Identify which cell holds the provided text, then report its (x, y) central coordinate. 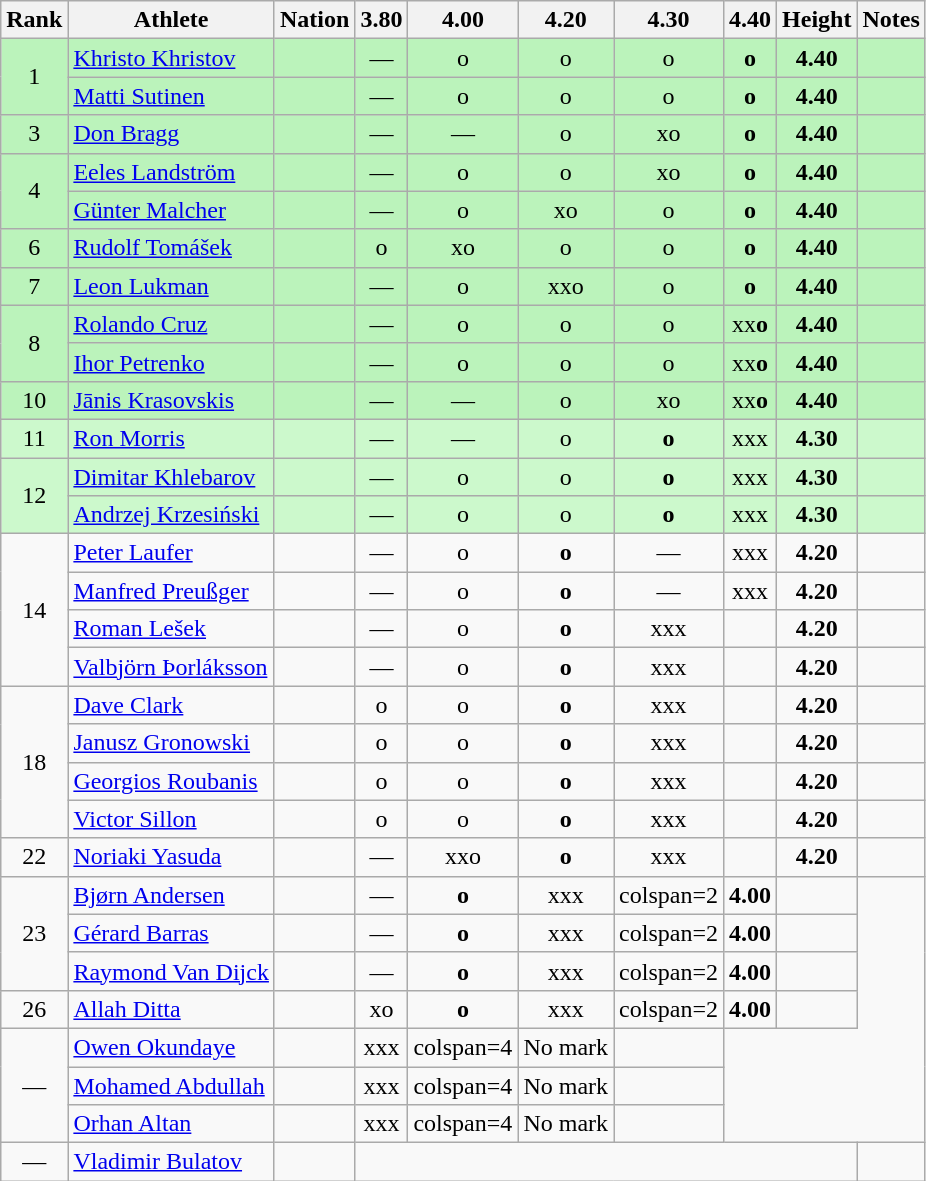
Gérard Barras (172, 933)
Rank (34, 20)
Rudolf Tomášek (172, 248)
14 (34, 610)
Dimitar Khlebarov (172, 477)
Athlete (172, 20)
3.80 (382, 20)
11 (34, 438)
1 (34, 77)
Jānis Krasovskis (172, 400)
8 (34, 343)
Owen Okundaye (172, 1047)
Janusz Gronowski (172, 743)
Roman Lešek (172, 629)
Khristo Khristov (172, 58)
18 (34, 762)
Ihor Petrenko (172, 362)
Georgios Roubanis (172, 781)
Vladimir Bulatov (172, 1162)
Orhan Altan (172, 1124)
6 (34, 248)
26 (34, 1009)
Günter Malcher (172, 210)
22 (34, 857)
Matti Sutinen (172, 96)
Rolando Cruz (172, 324)
Notes (891, 20)
Eeles Landström (172, 172)
12 (34, 496)
Noriaki Yasuda (172, 857)
10 (34, 400)
3 (34, 134)
Ron Morris (172, 438)
Peter Laufer (172, 553)
Leon Lukman (172, 286)
Nation (314, 20)
7 (34, 286)
Mohamed Abdullah (172, 1085)
Allah Ditta (172, 1009)
Andrzej Krzesiński (172, 515)
23 (34, 933)
Valbjörn Þorláksson (172, 667)
Don Bragg (172, 134)
Dave Clark (172, 705)
Manfred Preußger (172, 591)
Height (817, 20)
4 (34, 191)
Raymond Van Dijck (172, 971)
Victor Sillon (172, 819)
Bjørn Andersen (172, 895)
